Provide the (x, y) coordinate of the cell's center where the given text is located.  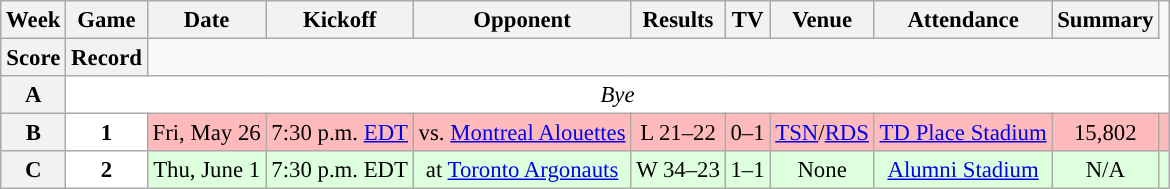
B (34, 133)
Summary (1106, 20)
0–1 (748, 133)
TSN/RDS (822, 133)
1 (106, 133)
Week (34, 20)
at Toronto Argonauts (522, 170)
C (34, 170)
TV (748, 20)
Score (34, 58)
2 (106, 170)
A (34, 95)
L 21–22 (678, 133)
1–1 (748, 170)
TD Place Stadium (963, 133)
15,802 (1106, 133)
Results (678, 20)
W 34–23 (678, 170)
Attendance (963, 20)
None (822, 170)
Thu, June 1 (206, 170)
Game (106, 20)
vs. Montreal Alouettes (522, 133)
Date (206, 20)
N/A (1106, 170)
Opponent (522, 20)
Fri, May 26 (206, 133)
Record (106, 58)
Venue (822, 20)
Alumni Stadium (963, 170)
Kickoff (340, 20)
Bye (618, 95)
